Return [x, y] of the center of cell containing provided text 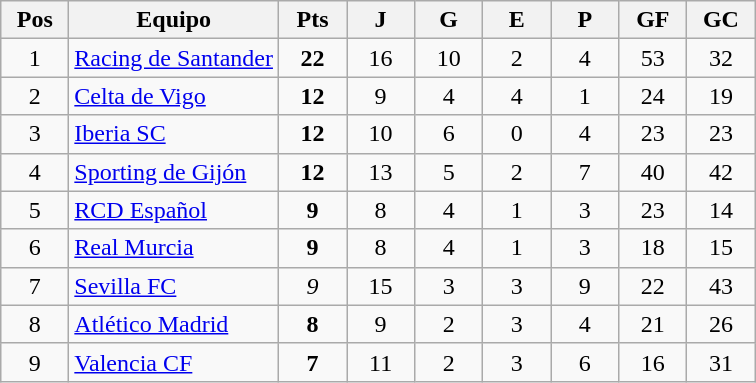
Pos [35, 20]
Pts [312, 20]
J [381, 20]
GC [721, 20]
Equipo [174, 20]
40 [653, 172]
32 [721, 58]
Real Murcia [174, 248]
19 [721, 96]
E [517, 20]
Iberia SC [174, 134]
Sporting de Gijón [174, 172]
Valencia CF [174, 362]
Atlético Madrid [174, 324]
RCD Español [174, 210]
18 [653, 248]
26 [721, 324]
P [585, 20]
24 [653, 96]
Racing de Santander [174, 58]
11 [381, 362]
53 [653, 58]
42 [721, 172]
Celta de Vigo [174, 96]
GF [653, 20]
Sevilla FC [174, 286]
31 [721, 362]
13 [381, 172]
14 [721, 210]
0 [517, 134]
G [449, 20]
43 [721, 286]
21 [653, 324]
